Return (X, Y) of the center of cell containing provided text 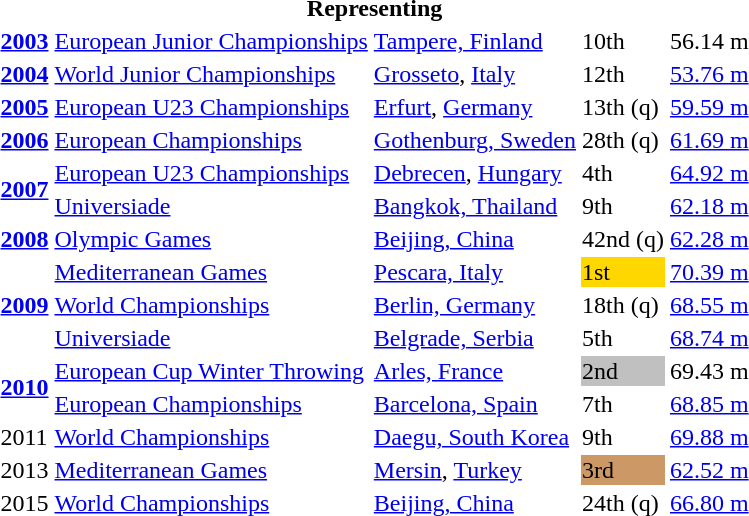
Gothenburg, Sweden (474, 140)
Berlin, Germany (474, 305)
Bangkok, Thailand (474, 206)
42nd (q) (624, 239)
4th (624, 173)
Olympic Games (211, 239)
13th (q) (624, 107)
18th (q) (624, 305)
1st (624, 272)
World Junior Championships (211, 74)
Arles, France (474, 371)
Grosseto, Italy (474, 74)
Beijing, China (474, 239)
Debrecen, Hungary (474, 173)
Mersin, Turkey (474, 470)
Erfurt, Germany (474, 107)
European Cup Winter Throwing (211, 371)
Tampere, Finland (474, 41)
28th (q) (624, 140)
10th (624, 41)
European Junior Championships (211, 41)
Pescara, Italy (474, 272)
Barcelona, Spain (474, 404)
Belgrade, Serbia (474, 338)
12th (624, 74)
2nd (624, 371)
5th (624, 338)
3rd (624, 470)
7th (624, 404)
Daegu, South Korea (474, 437)
